Return (X, Y) of the center of cell containing provided text 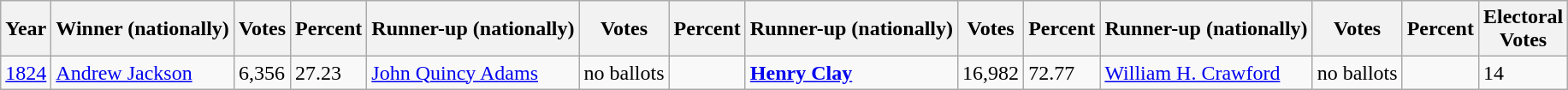
Henry Clay (851, 73)
27.23 (328, 73)
John Quincy Adams (473, 73)
William H. Crawford (1206, 73)
14 (1523, 73)
6,356 (262, 73)
Winner (nationally) (143, 29)
1824 (26, 73)
Andrew Jackson (143, 73)
72.77 (1062, 73)
16,982 (991, 73)
Year (26, 29)
ElectoralVotes (1523, 29)
